Find where the given text appears and provide that cell's center as [X, Y] coordinate. 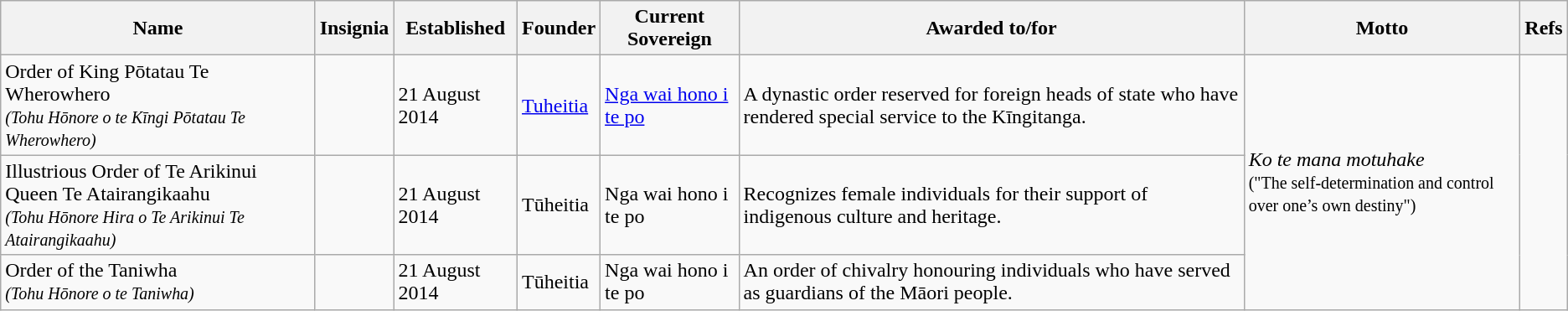
Founder [560, 29]
Refs [1544, 29]
A dynastic order reserved for foreign heads of state who have rendered special service to the Kīngitanga. [992, 106]
Current Sovereign [670, 29]
Ko te mana motuhake("The self-determination and control over one’s own destiny") [1382, 183]
Name [157, 29]
Order of King Pōtatau Te Wherowhero(Tohu Hōnore o te Kīngi Pōtatau Te Wherowhero) [157, 106]
Motto [1382, 29]
An order of chivalry honouring individuals who have served as guardians of the Māori people. [992, 282]
Illustrious Order of Te Arikinui Queen Te Atairangikaahu(Tohu Hōnore Hira o Te Arikinui Te Atairangikaahu) [157, 205]
Awarded to/for [992, 29]
Order of the Taniwha(Tohu Hōnore o te Taniwha) [157, 282]
Insignia [354, 29]
Established [456, 29]
Recognizes female individuals for their support of indigenous culture and heritage. [992, 205]
Tuheitia [560, 106]
